Capture the cell that displays the provided text and extract its (X, Y) central coordinate. 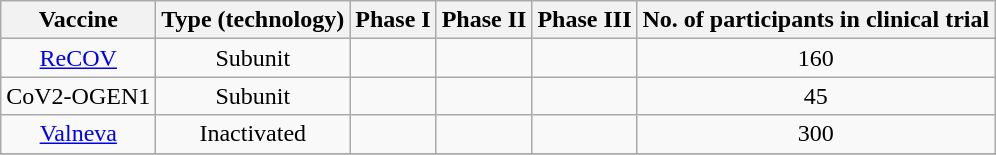
No. of participants in clinical trial (816, 20)
Phase I (393, 20)
Vaccine (78, 20)
45 (816, 96)
CoV2-OGEN1 (78, 96)
Phase II (484, 20)
160 (816, 58)
Phase III (584, 20)
Valneva (78, 134)
300 (816, 134)
Type (technology) (253, 20)
Inactivated (253, 134)
ReCOV (78, 58)
